Provide the [X, Y] coordinate of the cell's center where the given text is located.  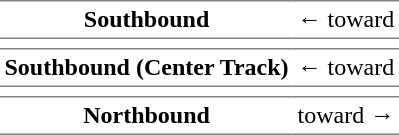
Northbound [146, 116]
Southbound (Center Track) [146, 68]
Southbound [146, 20]
toward → [346, 116]
